Return [X, Y] of the center of cell containing provided text 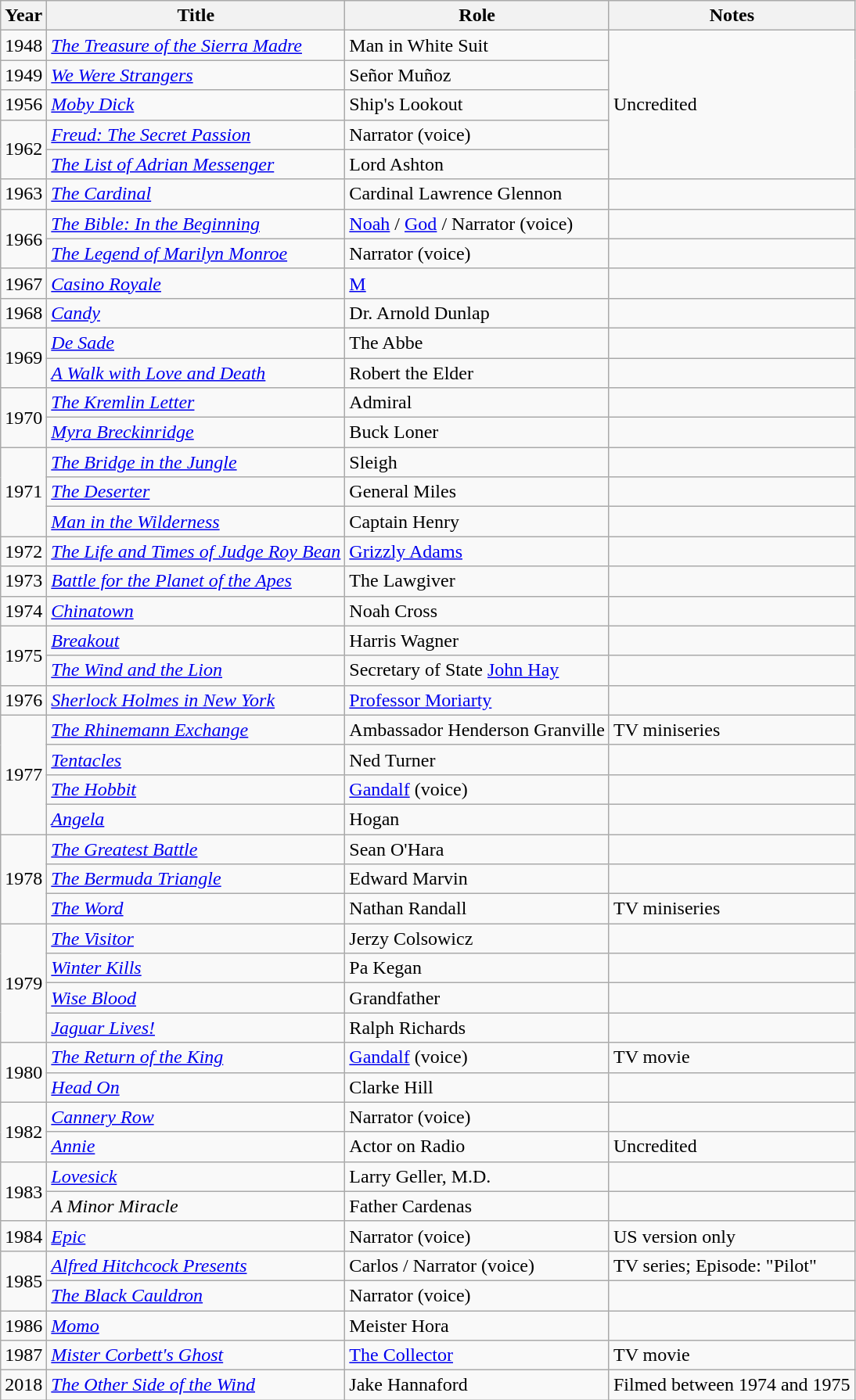
Lovesick [196, 1176]
Moby Dick [196, 105]
1967 [23, 283]
Robert the Elder [477, 373]
Jake Hannaford [477, 1385]
The Hobbit [196, 789]
Momo [196, 1326]
1969 [23, 357]
Notes [732, 16]
Alfred Hitchcock Presents [196, 1265]
A Walk with Love and Death [196, 373]
1963 [23, 194]
1984 [23, 1236]
Sleigh [477, 462]
Mister Corbett's Ghost [196, 1355]
The Collector [477, 1355]
Jerzy Colsowicz [477, 939]
The Rhinemann Exchange [196, 730]
1979 [23, 983]
1982 [23, 1132]
Ambassador Henderson Granville [477, 730]
The Abbe [477, 343]
Captain Henry [477, 522]
Filmed between 1974 and 1975 [732, 1385]
Edward Marvin [477, 879]
Nathan Randall [477, 909]
1968 [23, 313]
Lord Ashton [477, 164]
The Word [196, 909]
Angela [196, 819]
Epic [196, 1236]
1956 [23, 105]
Year [23, 16]
Cardinal Lawrence Glennon [477, 194]
Freud: The Secret Passion [196, 135]
1978 [23, 878]
1949 [23, 75]
The Bermuda Triangle [196, 879]
Pa Kegan [477, 968]
Battle for the Planet of the Apes [196, 581]
1962 [23, 149]
Admiral [477, 403]
The Treasure of the Sierra Madre [196, 45]
Carlos / Narrator (voice) [477, 1265]
Breakout [196, 641]
1948 [23, 45]
The Deserter [196, 492]
1987 [23, 1355]
The Return of the King [196, 1057]
Buck Loner [477, 433]
1971 [23, 492]
2018 [23, 1385]
1974 [23, 611]
Man in the Wilderness [196, 522]
The Bible: In the Beginning [196, 224]
1980 [23, 1072]
Ship's Lookout [477, 105]
1966 [23, 239]
Myra Breckinridge [196, 433]
We Were Strangers [196, 75]
Chinatown [196, 611]
Grizzly Adams [477, 551]
Meister Hora [477, 1326]
The Visitor [196, 939]
Professor Moriarty [477, 700]
Noah Cross [477, 611]
Ralph Richards [477, 1028]
1983 [23, 1191]
The Kremlin Letter [196, 403]
Harris Wagner [477, 641]
Man in White Suit [477, 45]
The Bridge in the Jungle [196, 462]
1972 [23, 551]
Actor on Radio [477, 1147]
Winter Kills [196, 968]
Hogan [477, 819]
Wise Blood [196, 998]
The Wind and the Lion [196, 670]
The Cardinal [196, 194]
A Minor Miracle [196, 1206]
Jaguar Lives! [196, 1028]
1973 [23, 581]
Tentacles [196, 759]
Casino Royale [196, 283]
1970 [23, 418]
Candy [196, 313]
De Sade [196, 343]
TV series; Episode: "Pilot" [732, 1265]
1976 [23, 700]
Father Cardenas [477, 1206]
Annie [196, 1147]
US version only [732, 1236]
Role [477, 16]
Dr. Arnold Dunlap [477, 313]
M [477, 283]
Señor Muñoz [477, 75]
The Lawgiver [477, 581]
Clarke Hill [477, 1087]
1975 [23, 655]
Grandfather [477, 998]
The Other Side of the Wind [196, 1385]
General Miles [477, 492]
Larry Geller, M.D. [477, 1176]
The Legend of Marilyn Monroe [196, 253]
Cannery Row [196, 1117]
The Life and Times of Judge Roy Bean [196, 551]
1986 [23, 1326]
The List of Adrian Messenger [196, 164]
Head On [196, 1087]
Noah / God / Narrator (voice) [477, 224]
Sean O'Hara [477, 849]
Title [196, 16]
Sherlock Holmes in New York [196, 700]
Secretary of State John Hay [477, 670]
Ned Turner [477, 759]
The Greatest Battle [196, 849]
1985 [23, 1280]
The Black Cauldron [196, 1295]
1977 [23, 774]
